Find where the given text appears and provide that cell's center as [x, y] coordinate. 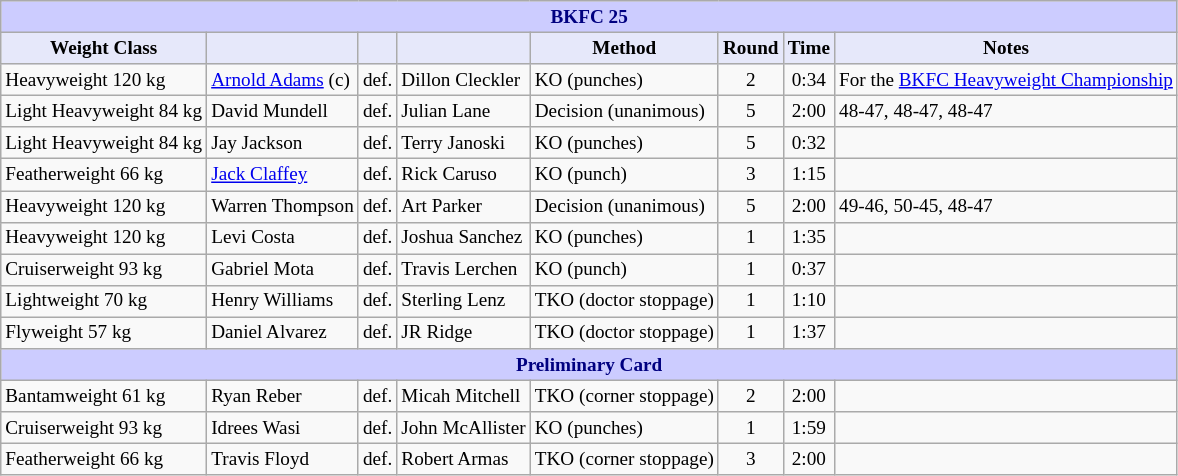
Travis Lerchen [464, 270]
Bantamweight 61 kg [104, 396]
Henry Williams [283, 301]
1:10 [808, 301]
1:15 [808, 175]
Weight Class [104, 48]
Travis Floyd [283, 460]
Gabriel Mota [283, 270]
Robert Armas [464, 460]
Lightweight 70 kg [104, 301]
Joshua Sanchez [464, 238]
Terry Janoski [464, 143]
Art Parker [464, 206]
1:35 [808, 238]
Flyweight 57 kg [104, 333]
Method [624, 48]
Jay Jackson [283, 143]
For the BKFC Heavyweight Championship [1006, 80]
Micah Mitchell [464, 396]
0:37 [808, 270]
Warren Thompson [283, 206]
Notes [1006, 48]
Preliminary Card [590, 365]
Daniel Alvarez [283, 333]
Round [750, 48]
Julian Lane [464, 111]
Rick Caruso [464, 175]
Arnold Adams (c) [283, 80]
Time [808, 48]
BKFC 25 [590, 17]
0:34 [808, 80]
1:59 [808, 428]
JR Ridge [464, 333]
John McAllister [464, 428]
Ryan Reber [283, 396]
0:32 [808, 143]
49-46, 50-45, 48-47 [1006, 206]
David Mundell [283, 111]
Dillon Cleckler [464, 80]
Levi Costa [283, 238]
48-47, 48-47, 48-47 [1006, 111]
Sterling Lenz [464, 301]
Jack Claffey [283, 175]
1:37 [808, 333]
Idrees Wasi [283, 428]
